Scan for the cell matching the given text and deliver its [X, Y] coordinate at center. 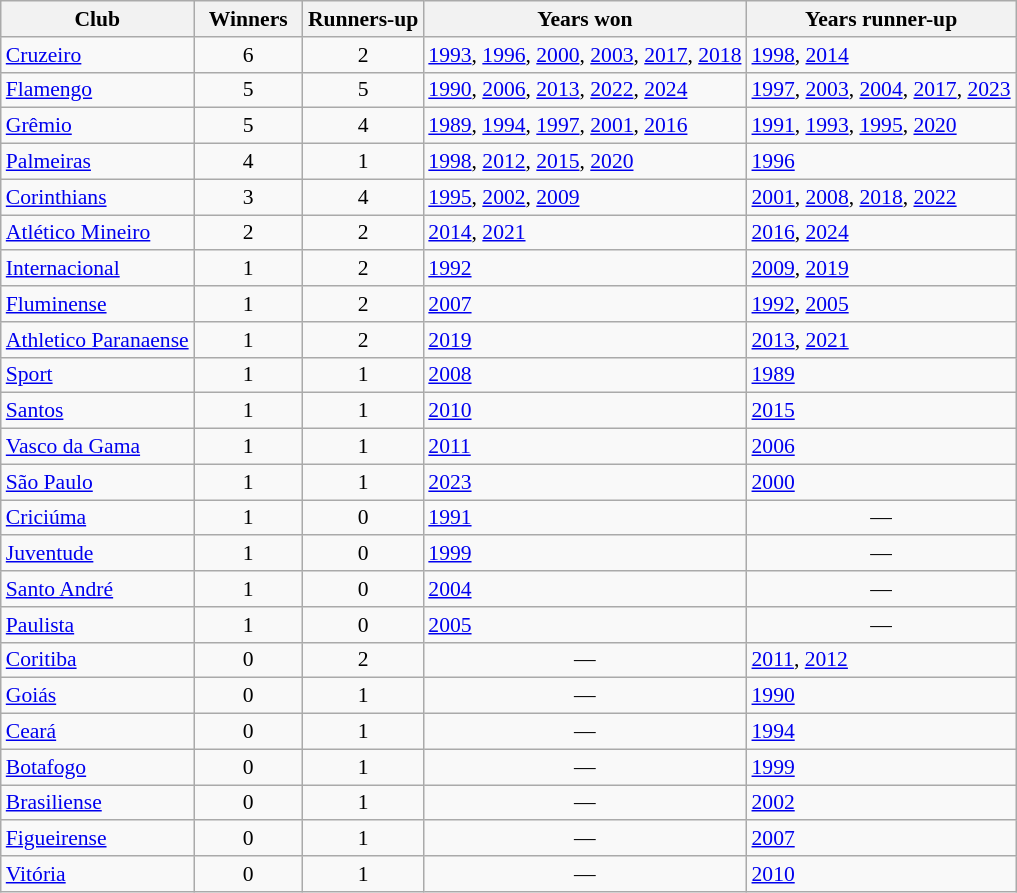
Botafogo [98, 767]
Internacional [98, 269]
2019 [584, 340]
Santo André [98, 589]
Goiás [98, 696]
2004 [584, 589]
Fluminense [98, 304]
2006 [880, 447]
1996 [880, 162]
Paulista [98, 625]
2011 [584, 447]
2001, 2008, 2018, 2022 [880, 197]
Santos [98, 411]
1989, 1994, 1997, 2001, 2016 [584, 126]
Runners-up [363, 19]
Athletico Paranaense [98, 340]
6 [248, 55]
Sport [98, 375]
São Paulo [98, 482]
Palmeiras [98, 162]
Winners [248, 19]
1990, 2006, 2013, 2022, 2024 [584, 90]
2008 [584, 375]
Grêmio [98, 126]
Ceará [98, 732]
Coritiba [98, 660]
1993, 1996, 2000, 2003, 2017, 2018 [584, 55]
2005 [584, 625]
Years won [584, 19]
Club [98, 19]
Corinthians [98, 197]
Figueirense [98, 839]
2016, 2024 [880, 233]
1991 [584, 518]
2023 [584, 482]
2015 [880, 411]
1998, 2014 [880, 55]
Vasco da Gama [98, 447]
2014, 2021 [584, 233]
2000 [880, 482]
3 [248, 197]
1989 [880, 375]
Criciúma [98, 518]
1992 [584, 269]
1998, 2012, 2015, 2020 [584, 162]
Atlético Mineiro [98, 233]
2002 [880, 803]
1991, 1993, 1995, 2020 [880, 126]
Flamengo [98, 90]
Juventude [98, 554]
2009, 2019 [880, 269]
1992, 2005 [880, 304]
Brasiliense [98, 803]
Vitória [98, 874]
1990 [880, 696]
Years runner-up [880, 19]
2011, 2012 [880, 660]
1995, 2002, 2009 [584, 197]
2013, 2021 [880, 340]
1997, 2003, 2004, 2017, 2023 [880, 90]
1994 [880, 732]
Cruzeiro [98, 55]
